Scan for the cell matching the given text and deliver its [X, Y] coordinate at center. 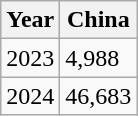
2023 [30, 58]
4,988 [98, 58]
2024 [30, 96]
46,683 [98, 96]
China [98, 20]
Year [30, 20]
